Detect which cell encompasses the target text, then output its [x, y] center coordinate. 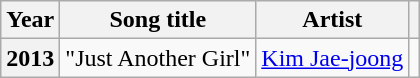
Song title [158, 20]
"Just Another Girl" [158, 58]
Artist [332, 20]
Year [30, 20]
Kim Jae-joong [332, 58]
2013 [30, 58]
